From the cell containing the given text, extract its center point as [X, Y] coordinate. 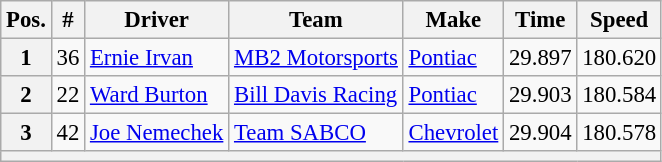
29.897 [540, 58]
180.578 [620, 133]
29.904 [540, 133]
36 [68, 58]
Ernie Irvan [157, 58]
Ward Burton [157, 95]
MB2 Motorsports [316, 58]
Joe Nemechek [157, 133]
3 [26, 133]
42 [68, 133]
Speed [620, 20]
Bill Davis Racing [316, 95]
# [68, 20]
Driver [157, 20]
Make [453, 20]
22 [68, 95]
Pos. [26, 20]
1 [26, 58]
Time [540, 20]
29.903 [540, 95]
180.620 [620, 58]
Chevrolet [453, 133]
Team SABCO [316, 133]
180.584 [620, 95]
Team [316, 20]
2 [26, 95]
